From the cell containing the given text, extract its center point as (X, Y) coordinate. 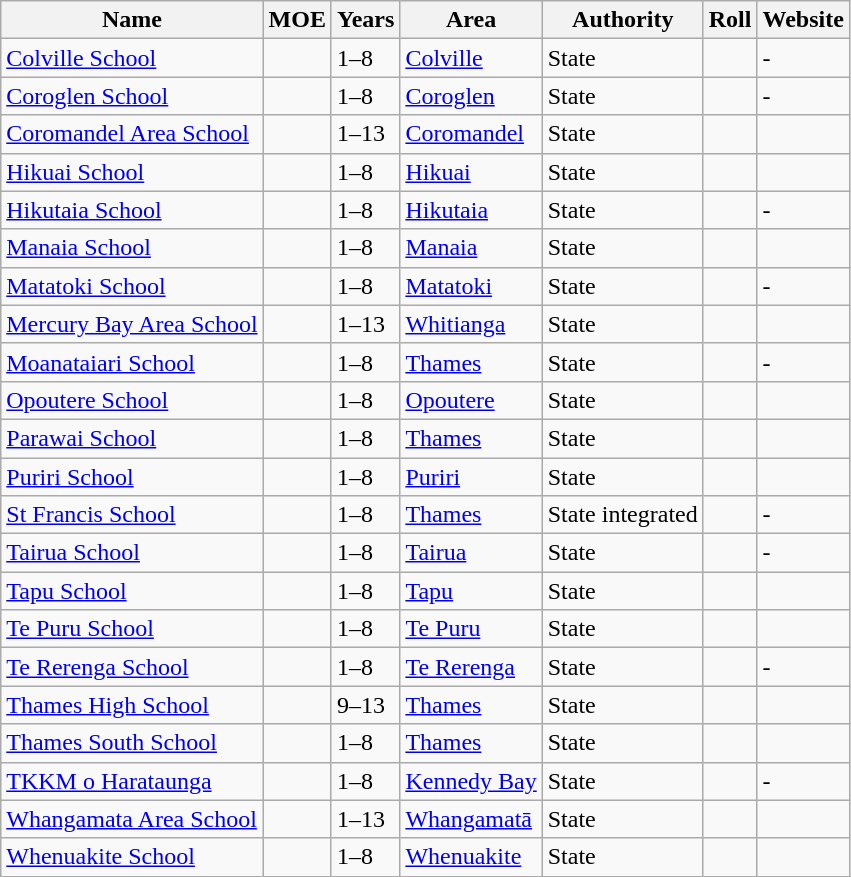
Hikuai (471, 172)
TKKM o Harataunga (132, 781)
Area (471, 20)
Matatoki (471, 286)
Whenuakite (471, 857)
Puriri School (132, 477)
Coromandel Area School (132, 134)
Te Rerenga (471, 667)
Whenuakite School (132, 857)
Te Rerenga School (132, 667)
Whangamatā (471, 819)
Parawai School (132, 438)
Whangamata Area School (132, 819)
Tapu (471, 591)
Coroglen School (132, 96)
Opoutere School (132, 400)
Colville (471, 58)
Hikutaia School (132, 210)
Kennedy Bay (471, 781)
Thames South School (132, 743)
Opoutere (471, 400)
Authority (622, 20)
Matatoki School (132, 286)
Mercury Bay Area School (132, 324)
Colville School (132, 58)
Te Puru School (132, 629)
State integrated (622, 515)
Years (365, 20)
Hikutaia (471, 210)
Te Puru (471, 629)
St Francis School (132, 515)
Coromandel (471, 134)
Thames High School (132, 705)
Puriri (471, 477)
Roll (730, 20)
Manaia (471, 248)
Website (803, 20)
Coroglen (471, 96)
Tairua (471, 553)
Tairua School (132, 553)
MOE (297, 20)
Tapu School (132, 591)
Name (132, 20)
Moanataiari School (132, 362)
Manaia School (132, 248)
Whitianga (471, 324)
9–13 (365, 705)
Hikuai School (132, 172)
